Identify which cell holds the provided text, then report its [x, y] central coordinate. 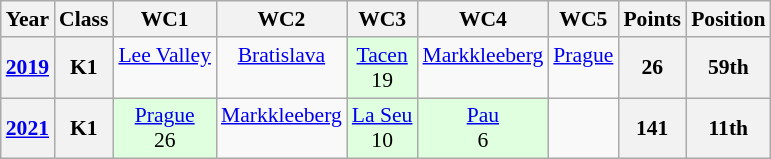
Pau 6 [482, 128]
Class [84, 19]
Points [652, 19]
2021 [28, 128]
Prague [583, 68]
Position [728, 19]
Year [28, 19]
WC2 [282, 19]
Lee Valley [164, 68]
141 [652, 128]
WC3 [382, 19]
2019 [28, 68]
26 [652, 68]
11th [728, 128]
Bratislava [282, 68]
Tacen 19 [382, 68]
WC4 [482, 19]
WC5 [583, 19]
59th [728, 68]
WC1 [164, 19]
Prague 26 [164, 128]
La Seu 10 [382, 128]
